Pinpoint the cell where the given text exists, returning its [X, Y] midpoint coordinate. 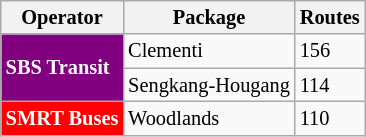
110 [330, 118]
Sengkang-Hougang [209, 85]
Package [209, 17]
114 [330, 85]
Operator [62, 17]
Clementi [209, 51]
SBS Transit [62, 68]
156 [330, 51]
SMRT Buses [62, 118]
Woodlands [209, 118]
Routes [330, 17]
